Pinpoint the cell where the given text exists, returning its (X, Y) midpoint coordinate. 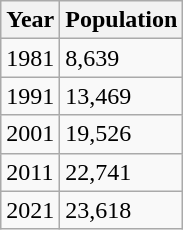
2021 (30, 210)
Population (122, 20)
1981 (30, 58)
Year (30, 20)
2011 (30, 172)
23,618 (122, 210)
1991 (30, 96)
8,639 (122, 58)
2001 (30, 134)
13,469 (122, 96)
19,526 (122, 134)
22,741 (122, 172)
